Locate the cell with the specified text and output its (X, Y) center coordinate. 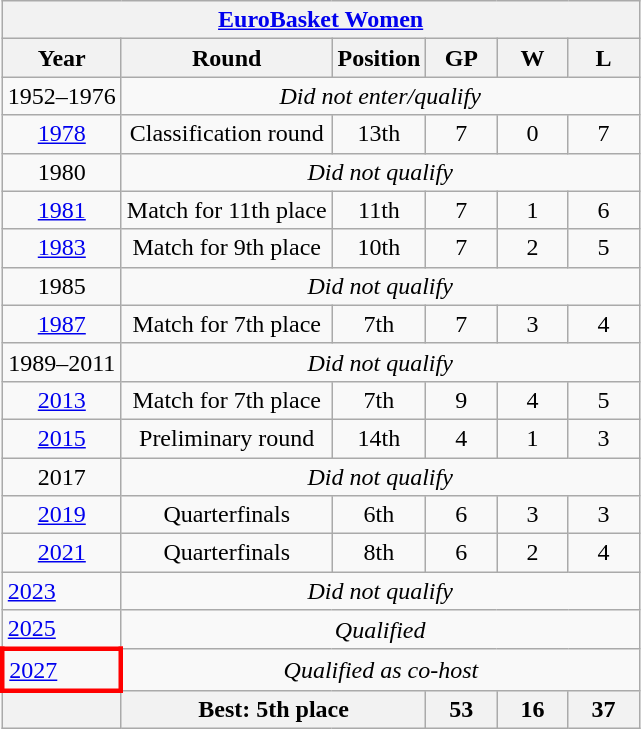
2023 (62, 591)
9 (462, 400)
Match for 9th place (226, 248)
53 (462, 709)
2027 (62, 670)
Qualified (380, 630)
Position (379, 58)
Best: 5th place (274, 709)
1981 (62, 210)
2013 (62, 400)
Round (226, 58)
6th (379, 515)
10th (379, 248)
0 (532, 134)
2025 (62, 630)
Qualified as co-host (380, 670)
1983 (62, 248)
2017 (62, 477)
2021 (62, 553)
1989–2011 (62, 362)
L (604, 58)
Classification round (226, 134)
Did not enter/qualify (380, 96)
EuroBasket Women (320, 20)
GP (462, 58)
2019 (62, 515)
1978 (62, 134)
37 (604, 709)
1980 (62, 172)
1985 (62, 286)
1987 (62, 324)
2015 (62, 438)
14th (379, 438)
W (532, 58)
16 (532, 709)
13th (379, 134)
1952–1976 (62, 96)
8th (379, 553)
Match for 11th place (226, 210)
Preliminary round (226, 438)
Year (62, 58)
11th (379, 210)
